Provide the (x, y) coordinate of the cell's center where the given text is located.  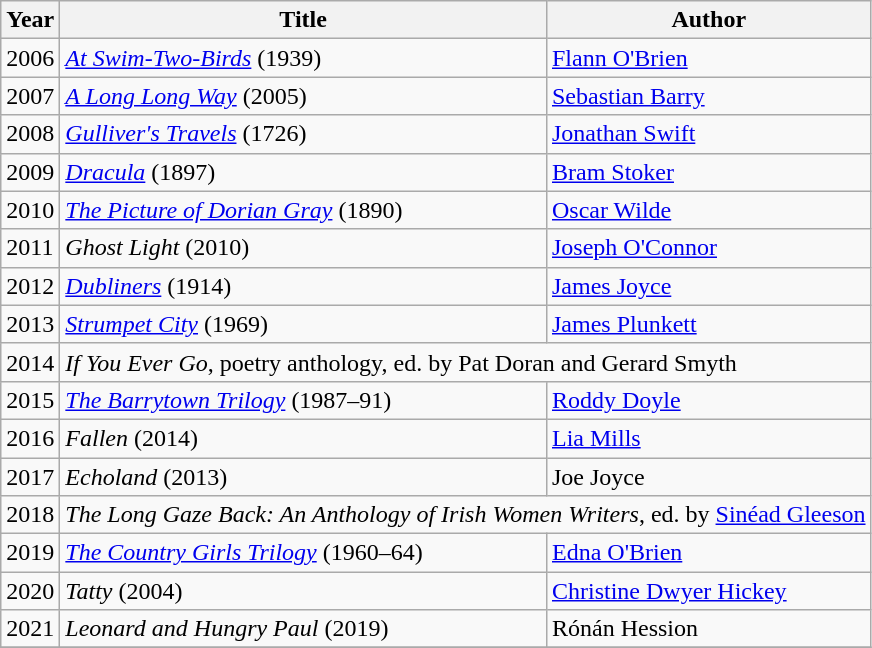
Author (708, 20)
Bram Stoker (708, 172)
2016 (30, 438)
Rónán Hession (708, 629)
2008 (30, 134)
2006 (30, 58)
Title (304, 20)
2018 (30, 515)
Flann O'Brien (708, 58)
Tatty (2004) (304, 591)
The Barrytown Trilogy (1987–91) (304, 400)
Oscar Wilde (708, 210)
2021 (30, 629)
Leonard and Hungry Paul (2019) (304, 629)
Joseph O'Connor (708, 248)
If You Ever Go, poetry anthology, ed. by Pat Doran and Gerard Smyth (466, 362)
2020 (30, 591)
Dracula (1897) (304, 172)
A Long Long Way (2005) (304, 96)
The Picture of Dorian Gray (1890) (304, 210)
2012 (30, 286)
2019 (30, 553)
At Swim-Two-Birds (1939) (304, 58)
Strumpet City (1969) (304, 324)
Ghost Light (2010) (304, 248)
2017 (30, 477)
Roddy Doyle (708, 400)
Edna O'Brien (708, 553)
The Long Gaze Back: An Anthology of Irish Women Writers, ed. by Sinéad Gleeson (466, 515)
2015 (30, 400)
Echoland (2013) (304, 477)
Gulliver's Travels (1726) (304, 134)
Fallen (2014) (304, 438)
Jonathan Swift (708, 134)
James Plunkett (708, 324)
Christine Dwyer Hickey (708, 591)
2007 (30, 96)
Lia Mills (708, 438)
2011 (30, 248)
James Joyce (708, 286)
2013 (30, 324)
2009 (30, 172)
Dubliners (1914) (304, 286)
2010 (30, 210)
Year (30, 20)
The Country Girls Trilogy (1960–64) (304, 553)
Joe Joyce (708, 477)
2014 (30, 362)
Sebastian Barry (708, 96)
